Return [X, Y] of the center of cell containing provided text 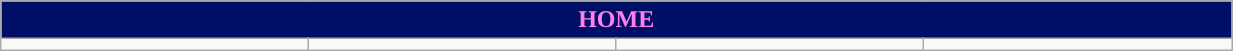
HOME [616, 20]
